Find where the given text appears and provide that cell's center as [X, Y] coordinate. 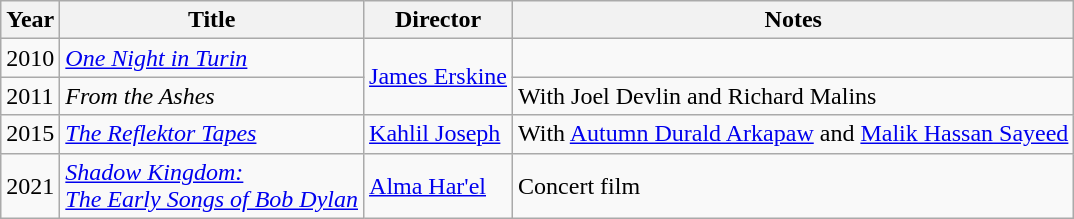
Year [30, 20]
The Reflektor Tapes [212, 134]
With Autumn Durald Arkapaw and Malik Hassan Sayeed [794, 134]
Alma Har'el [438, 186]
Kahlil Joseph [438, 134]
With Joel Devlin and Richard Malins [794, 96]
James Erskine [438, 77]
Notes [794, 20]
2011 [30, 96]
2010 [30, 58]
One Night in Turin [212, 58]
Shadow Kingdom:The Early Songs of Bob Dylan [212, 186]
Director [438, 20]
Concert film [794, 186]
2021 [30, 186]
From the Ashes [212, 96]
2015 [30, 134]
Title [212, 20]
